Scan for the cell matching the given text and deliver its (x, y) coordinate at center. 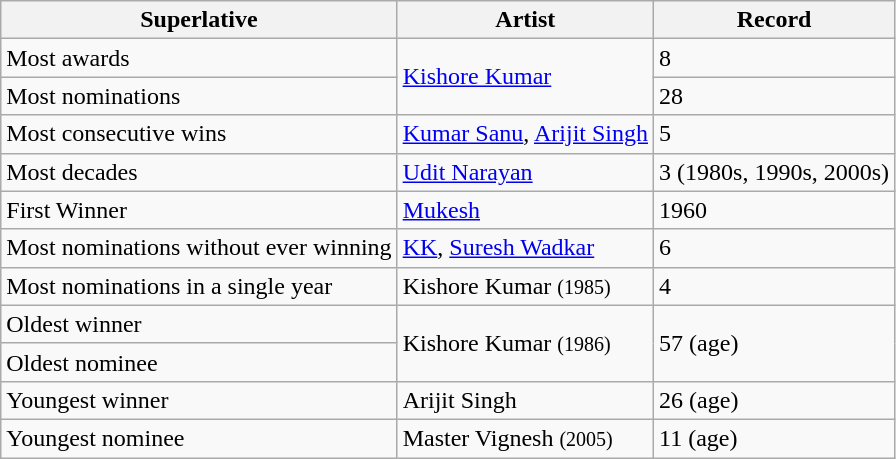
Oldest nominee (199, 362)
First Winner (199, 210)
Superlative (199, 20)
Record (774, 20)
Kumar Sanu, Arijit Singh (525, 134)
Oldest winner (199, 324)
Master Vignesh (2005) (525, 438)
Most nominations in a single year (199, 286)
4 (774, 286)
Most awards (199, 58)
Youngest nominee (199, 438)
57 (age) (774, 343)
Most consecutive wins (199, 134)
1960 (774, 210)
8 (774, 58)
26 (age) (774, 400)
Kishore Kumar (1985) (525, 286)
5 (774, 134)
6 (774, 248)
3 (1980s, 1990s, 2000s) (774, 172)
Most decades (199, 172)
Most nominations (199, 96)
Youngest winner (199, 400)
Kishore Kumar (1986) (525, 343)
Arijit Singh (525, 400)
Mukesh (525, 210)
Kishore Kumar (525, 77)
Most nominations without ever winning (199, 248)
28 (774, 96)
Udit Narayan (525, 172)
Artist (525, 20)
11 (age) (774, 438)
KK, Suresh Wadkar (525, 248)
